Identify which cell holds the provided text, then report its [X, Y] central coordinate. 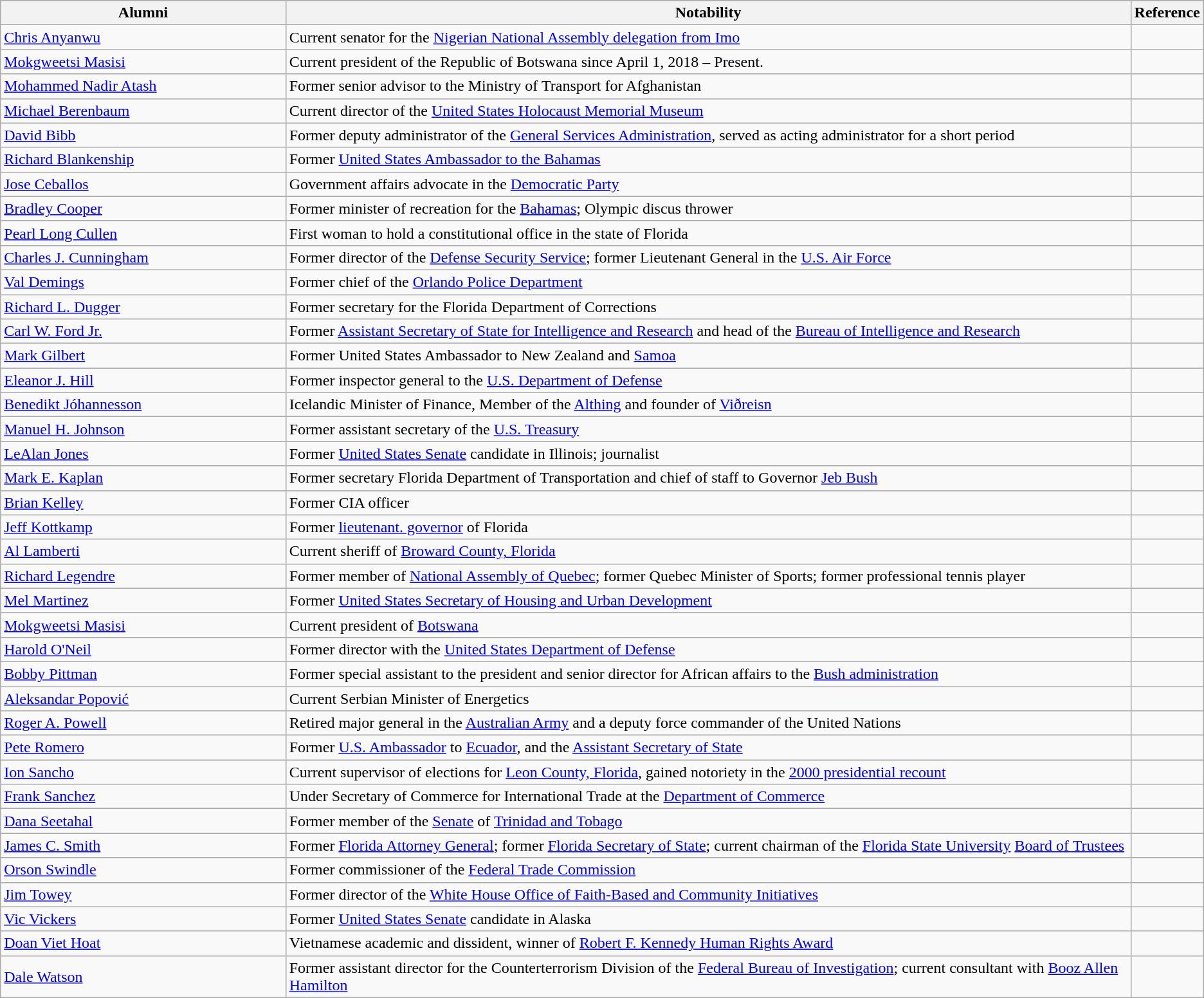
Eleanor J. Hill [143, 380]
Former CIA officer [708, 503]
Reference [1167, 13]
Former U.S. Ambassador to Ecuador, and the Assistant Secretary of State [708, 748]
First woman to hold a constitutional office in the state of Florida [708, 233]
Current president of Botswana [708, 625]
Richard Legendre [143, 576]
Former secretary for the Florida Department of Corrections [708, 307]
Current director of the United States Holocaust Memorial Museum [708, 111]
Former special assistant to the president and senior director for African affairs to the Bush administration [708, 674]
Bobby Pittman [143, 674]
Former United States Ambassador to New Zealand and Samoa [708, 356]
Current Serbian Minister of Energetics [708, 698]
Former United States Ambassador to the Bahamas [708, 160]
Mark Gilbert [143, 356]
Under Secretary of Commerce for International Trade at the Department of Commerce [708, 797]
Mohammed Nadir Atash [143, 86]
Jim Towey [143, 894]
Vic Vickers [143, 919]
Former Assistant Secretary of State for Intelligence and Research and head of the Bureau of Intelligence and Research [708, 331]
Richard L. Dugger [143, 307]
Former assistant secretary of the U.S. Treasury [708, 429]
Former deputy administrator of the General Services Administration, served as acting administrator for a short period [708, 135]
Former director of the Defense Security Service; former Lieutenant General in the U.S. Air Force [708, 257]
Notability [708, 13]
Former United States Senate candidate in Illinois; journalist [708, 454]
Carl W. Ford Jr. [143, 331]
Former inspector general to the U.S. Department of Defense [708, 380]
Aleksandar Popović [143, 698]
David Bibb [143, 135]
Alumni [143, 13]
Former director of the White House Office of Faith-Based and Community Initiatives [708, 894]
Icelandic Minister of Finance, Member of the Althing and founder of Viðreisn [708, 405]
Former secretary Florida Department of Transportation and chief of staff to Governor Jeb Bush [708, 478]
Pete Romero [143, 748]
Retired major general in the Australian Army and a deputy force commander of the United Nations [708, 723]
Former lieutenant. governor of Florida [708, 527]
Current president of the Republic of Botswana since April 1, 2018 – Present. [708, 62]
Mel Martinez [143, 600]
Benedikt Jóhannesson [143, 405]
Former senior advisor to the Ministry of Transport for Afghanistan [708, 86]
Former director with the United States Department of Defense [708, 649]
Chris Anyanwu [143, 37]
Bradley Cooper [143, 208]
Dana Seetahal [143, 821]
Government affairs advocate in the Democratic Party [708, 184]
Frank Sanchez [143, 797]
Roger A. Powell [143, 723]
Orson Swindle [143, 870]
Al Lamberti [143, 551]
Former United States Secretary of Housing and Urban Development [708, 600]
Michael Berenbaum [143, 111]
Former member of the Senate of Trinidad and Tobago [708, 821]
Brian Kelley [143, 503]
Former minister of recreation for the Bahamas; Olympic discus thrower [708, 208]
Ion Sancho [143, 772]
Former member of National Assembly of Quebec; former Quebec Minister of Sports; former professional tennis player [708, 576]
Former assistant director for the Counterterrorism Division of the Federal Bureau of Investigation; current consultant with Booz Allen Hamilton [708, 977]
Harold O'Neil [143, 649]
Doan Viet Hoat [143, 943]
LeAlan Jones [143, 454]
Charles J. Cunningham [143, 257]
Richard Blankenship [143, 160]
Val Demings [143, 282]
Current supervisor of elections for Leon County, Florida, gained notoriety in the 2000 presidential recount [708, 772]
Current senator for the Nigerian National Assembly delegation from Imo [708, 37]
Mark E. Kaplan [143, 478]
Dale Watson [143, 977]
James C. Smith [143, 846]
Former United States Senate candidate in Alaska [708, 919]
Jeff Kottkamp [143, 527]
Former commissioner of the Federal Trade Commission [708, 870]
Manuel H. Johnson [143, 429]
Pearl Long Cullen [143, 233]
Former chief of the Orlando Police Department [708, 282]
Current sheriff of Broward County, Florida [708, 551]
Former Florida Attorney General; former Florida Secretary of State; current chairman of the Florida State University Board of Trustees [708, 846]
Jose Ceballos [143, 184]
Vietnamese academic and dissident, winner of Robert F. Kennedy Human Rights Award [708, 943]
